For the text-containing cell, return its midpoint in [x, y] coordinate format. 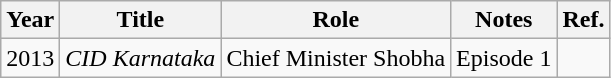
Chief Minister Shobha [336, 58]
Role [336, 20]
2013 [30, 58]
CID Karnataka [140, 58]
Ref. [584, 20]
Year [30, 20]
Notes [504, 20]
Episode 1 [504, 58]
Title [140, 20]
